From the cell containing the given text, extract its center point as (x, y) coordinate. 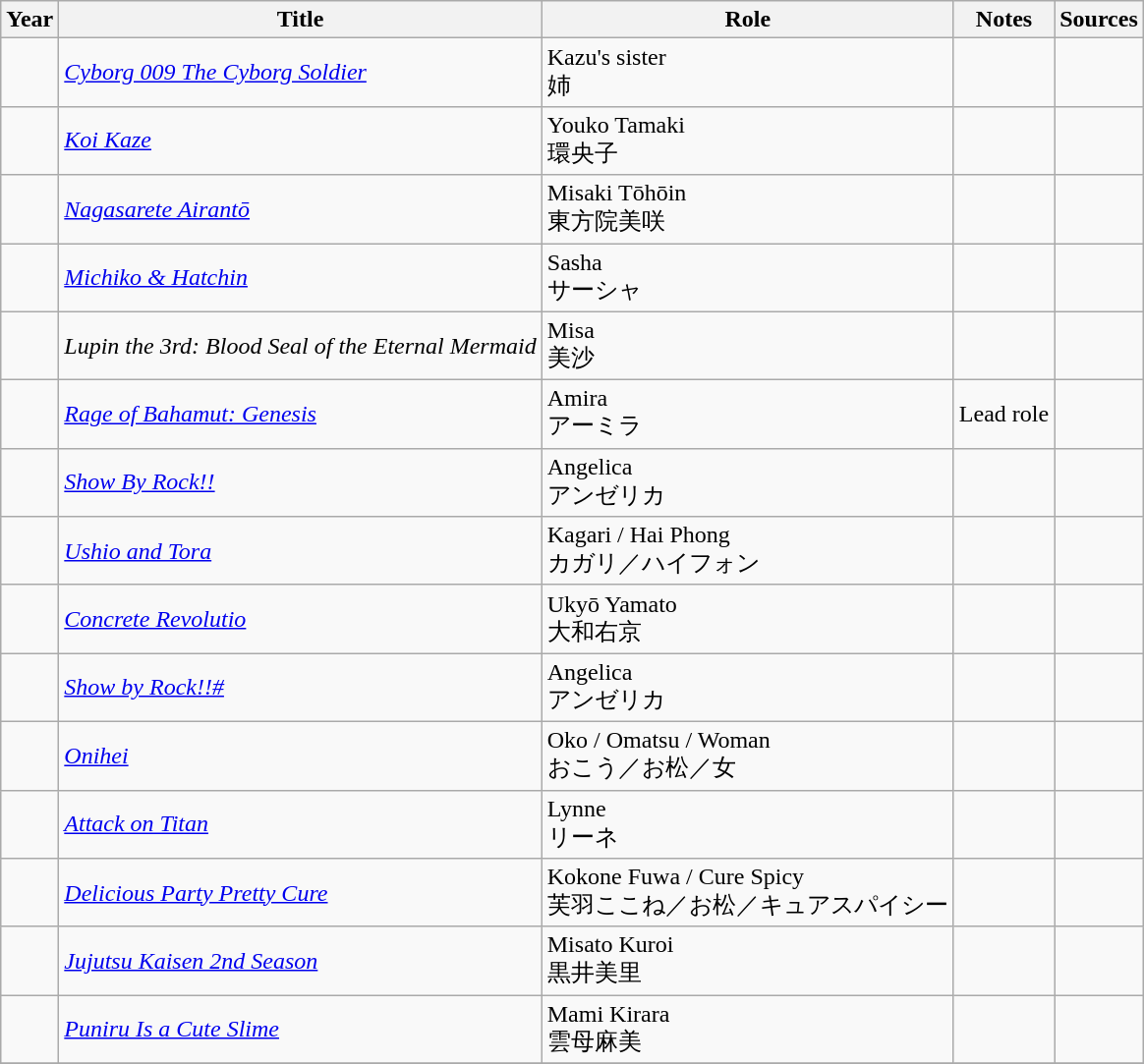
Rage of Bahamut: Genesis (301, 415)
Kokone Fuwa / Cure Spicy芙羽ここね／お松／キュアスパイシー (747, 893)
Kagari / Hai Phongカガリ／ハイフォン (747, 551)
Misato Kuroi黒井美里 (747, 961)
Year (29, 20)
Mami Kirara雲母麻美 (747, 1030)
Misa美沙 (747, 346)
Sashaサーシャ (747, 278)
Lupin the 3rd: Blood Seal of the Eternal Mermaid (301, 346)
Amiraアーミラ (747, 415)
Title (301, 20)
Michiko & Hatchin (301, 278)
Role (747, 20)
Puniru Is a Cute Slime (301, 1030)
Notes (1003, 20)
Youko Tamaki環央子 (747, 140)
Attack on Titan (301, 824)
Show by Rock!!# (301, 688)
Kazu's sister姉 (747, 73)
Delicious Party Pretty Cure (301, 893)
Jujutsu Kaisen 2nd Season (301, 961)
Concrete Revolutio (301, 619)
Lead role (1003, 415)
Ukyō Yamato大和右京 (747, 619)
Cyborg 009 The Cyborg Soldier (301, 73)
Onihei (301, 756)
Sources (1099, 20)
Oko / Omatsu / Womanおこう／お松／女 (747, 756)
Lynneリーネ (747, 824)
Nagasarete Airantō (301, 209)
Show By Rock!! (301, 482)
Ushio and Tora (301, 551)
Misaki Tōhōin東方院美咲 (747, 209)
Koi Kaze (301, 140)
